From the cell containing the given text, extract its center point as (X, Y) coordinate. 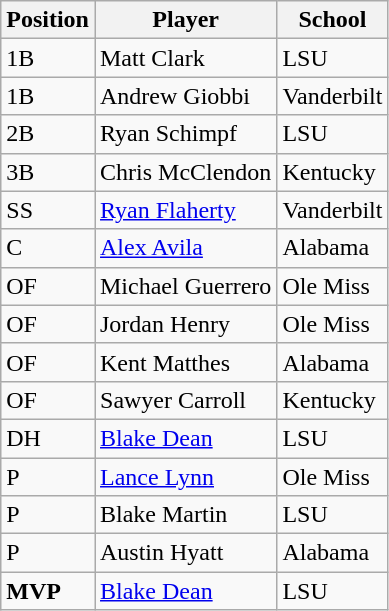
Andrew Giobbi (185, 96)
DH (48, 438)
2B (48, 134)
Blake Martin (185, 515)
Ryan Schimpf (185, 134)
Player (185, 20)
Jordan Henry (185, 324)
Ryan Flaherty (185, 210)
Chris McClendon (185, 172)
Position (48, 20)
3B (48, 172)
Austin Hyatt (185, 553)
Kent Matthes (185, 362)
C (48, 248)
Michael Guerrero (185, 286)
Sawyer Carroll (185, 400)
School (332, 20)
SS (48, 210)
Matt Clark (185, 58)
MVP (48, 591)
Lance Lynn (185, 477)
Alex Avila (185, 248)
